For the text-containing cell, return its midpoint in [x, y] coordinate format. 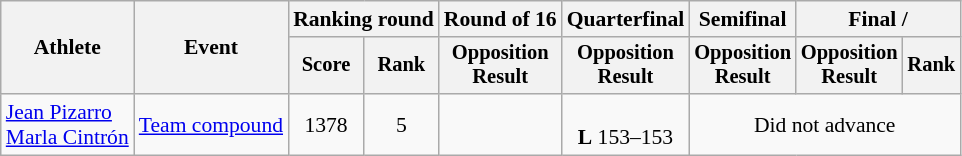
1378 [326, 124]
Final / [878, 19]
L 153–153 [626, 124]
Score [326, 66]
Quarterfinal [626, 19]
Team compound [211, 124]
Jean PizarroMarla Cintrón [68, 124]
Did not advance [824, 124]
Athlete [68, 48]
5 [402, 124]
Ranking round [364, 19]
Semifinal [742, 19]
Event [211, 48]
Round of 16 [500, 19]
